Capture the cell that displays the provided text and extract its (x, y) central coordinate. 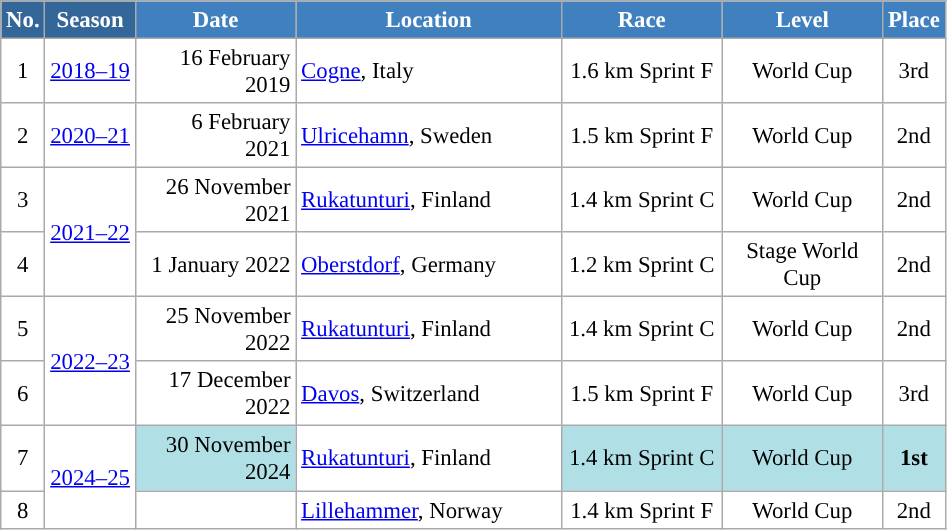
Season (90, 20)
5 (23, 330)
2022–23 (90, 362)
1.4 km Sprint F (642, 510)
2018–19 (90, 72)
Race (642, 20)
2024–25 (90, 477)
2020–21 (90, 136)
26 November 2021 (216, 200)
Stage World Cup (802, 264)
Davos, Switzerland (429, 394)
1.2 km Sprint C (642, 264)
1 January 2022 (216, 264)
No. (23, 20)
1 (23, 72)
2 (23, 136)
25 November 2022 (216, 330)
16 February 2019 (216, 72)
Ulricehamn, Sweden (429, 136)
7 (23, 458)
Level (802, 20)
Place (914, 20)
6 February 2021 (216, 136)
30 November 2024 (216, 458)
Oberstdorf, Germany (429, 264)
6 (23, 394)
Lillehammer, Norway (429, 510)
Location (429, 20)
Date (216, 20)
4 (23, 264)
3 (23, 200)
2021–22 (90, 232)
17 December 2022 (216, 394)
1.6 km Sprint F (642, 72)
8 (23, 510)
Cogne, Italy (429, 72)
1st (914, 458)
